Detect which cell encompasses the target text, then output its (X, Y) center coordinate. 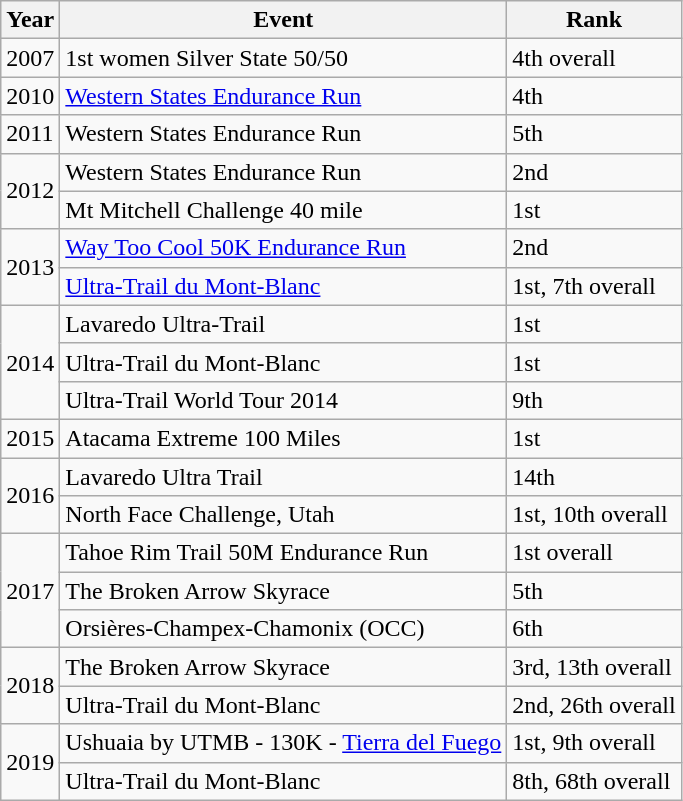
Rank (594, 20)
Tahoe Rim Trail 50M Endurance Run (284, 553)
2015 (30, 438)
2014 (30, 362)
2007 (30, 58)
4th (594, 96)
Ultra-Trail World Tour 2014 (284, 400)
2011 (30, 134)
2016 (30, 496)
4th overall (594, 58)
8th, 68th overall (594, 781)
Event (284, 20)
Lavaredo Ultra-Trail (284, 324)
Ushuaia by UTMB - 130K - Tierra del Fuego (284, 743)
Orsières-Champex-Chamonix (OCC) (284, 629)
Mt Mitchell Challenge 40 mile (284, 210)
14th (594, 477)
3rd, 13th overall (594, 667)
2010 (30, 96)
2017 (30, 591)
2013 (30, 267)
Way Too Cool 50K Endurance Run (284, 248)
North Face Challenge, Utah (284, 515)
9th (594, 400)
1st overall (594, 553)
2019 (30, 762)
2012 (30, 191)
Lavaredo Ultra Trail (284, 477)
1st women Silver State 50/50 (284, 58)
1st, 7th overall (594, 286)
Atacama Extreme 100 Miles (284, 438)
2018 (30, 686)
1st, 9th overall (594, 743)
2nd, 26th overall (594, 705)
Year (30, 20)
1st, 10th overall (594, 515)
6th (594, 629)
